Scan for the cell matching the given text and deliver its (X, Y) coordinate at center. 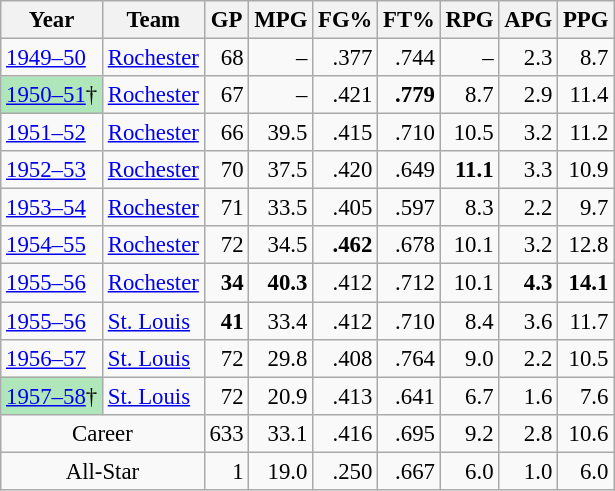
3.6 (528, 321)
1957–58† (52, 396)
.462 (346, 245)
10.6 (586, 433)
12.8 (586, 245)
1.0 (528, 471)
68 (226, 58)
33.5 (281, 208)
.667 (410, 471)
Team (153, 20)
8.4 (470, 321)
2.8 (528, 433)
11.2 (586, 133)
1949–50 (52, 58)
GP (226, 20)
8.3 (470, 208)
1951–52 (52, 133)
33.1 (281, 433)
6.7 (470, 396)
29.8 (281, 358)
71 (226, 208)
.413 (346, 396)
MPG (281, 20)
.678 (410, 245)
.250 (346, 471)
40.3 (281, 283)
9.2 (470, 433)
RPG (470, 20)
.405 (346, 208)
33.4 (281, 321)
9.7 (586, 208)
FT% (410, 20)
1952–53 (52, 170)
FG% (346, 20)
1956–57 (52, 358)
.712 (410, 283)
9.0 (470, 358)
.744 (410, 58)
Career (102, 433)
1950–51† (52, 95)
.764 (410, 358)
.779 (410, 95)
1953–54 (52, 208)
.641 (410, 396)
1 (226, 471)
67 (226, 95)
10.9 (586, 170)
.377 (346, 58)
.421 (346, 95)
3.3 (528, 170)
41 (226, 321)
11.1 (470, 170)
1.6 (528, 396)
4.3 (528, 283)
.416 (346, 433)
.420 (346, 170)
66 (226, 133)
20.9 (281, 396)
37.5 (281, 170)
.649 (410, 170)
PPG (586, 20)
All-Star (102, 471)
2.3 (528, 58)
39.5 (281, 133)
7.6 (586, 396)
Year (52, 20)
14.1 (586, 283)
70 (226, 170)
34 (226, 283)
APG (528, 20)
34.5 (281, 245)
.415 (346, 133)
11.7 (586, 321)
2.9 (528, 95)
11.4 (586, 95)
.695 (410, 433)
633 (226, 433)
1954–55 (52, 245)
19.0 (281, 471)
.597 (410, 208)
.408 (346, 358)
